Locate the cell with the specified text and output its (x, y) center coordinate. 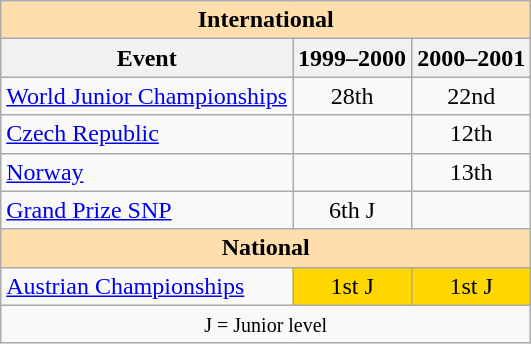
6th J (352, 210)
Norway (147, 172)
1999–2000 (352, 58)
Austrian Championships (147, 286)
13th (472, 172)
28th (352, 96)
12th (472, 134)
World Junior Championships (147, 96)
2000–2001 (472, 58)
Grand Prize SNP (147, 210)
National (266, 248)
J = Junior level (266, 324)
Czech Republic (147, 134)
International (266, 20)
22nd (472, 96)
Event (147, 58)
